Return (x, y) of the center of cell containing provided text 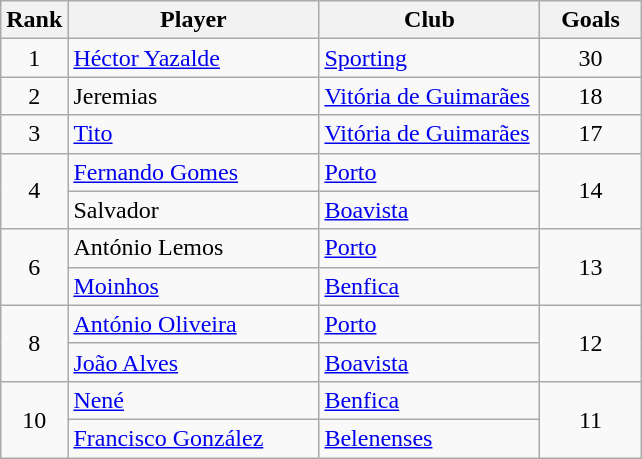
Nené (194, 400)
14 (590, 191)
Moinhos (194, 286)
Tito (194, 134)
30 (590, 58)
Jeremias (194, 96)
Player (194, 20)
António Oliveira (194, 324)
12 (590, 343)
João Alves (194, 362)
Héctor Yazalde (194, 58)
Salvador (194, 210)
Sporting (430, 58)
Goals (590, 20)
3 (34, 134)
Rank (34, 20)
18 (590, 96)
4 (34, 191)
Belenenses (430, 438)
11 (590, 419)
10 (34, 419)
2 (34, 96)
Club (430, 20)
Francisco González (194, 438)
13 (590, 267)
17 (590, 134)
Fernando Gomes (194, 172)
António Lemos (194, 248)
8 (34, 343)
6 (34, 267)
1 (34, 58)
